Scan for the cell matching the given text and deliver its (x, y) coordinate at center. 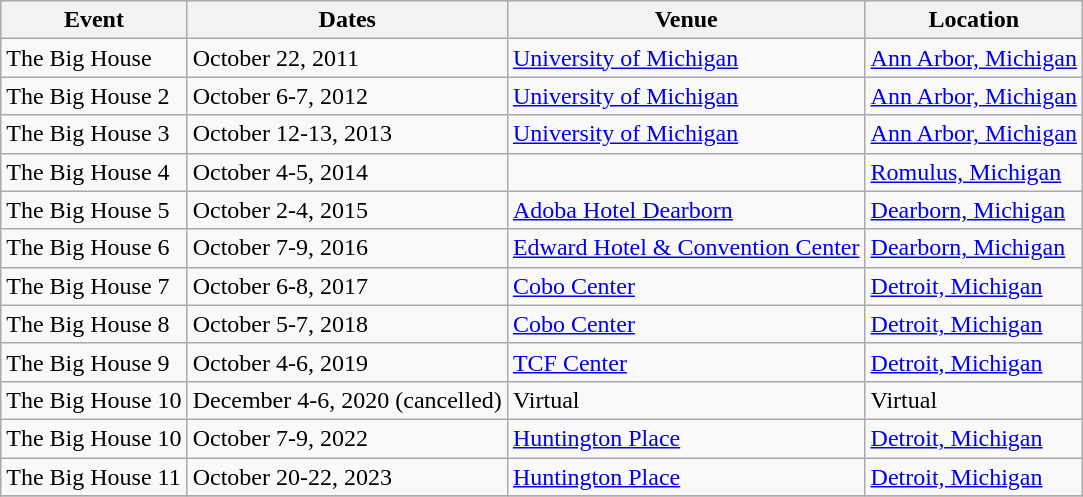
Romulus, Michigan (974, 172)
October 12-13, 2013 (347, 134)
The Big House 2 (94, 96)
Location (974, 20)
December 4-6, 2020 (cancelled) (347, 400)
Venue (686, 20)
October 6-7, 2012 (347, 96)
Edward Hotel & Convention Center (686, 248)
October 7-9, 2016 (347, 248)
The Big House 9 (94, 362)
October 4-6, 2019 (347, 362)
The Big House 11 (94, 477)
The Big House 4 (94, 172)
TCF Center (686, 362)
October 6-8, 2017 (347, 286)
Adoba Hotel Dearborn (686, 210)
The Big House 7 (94, 286)
October 2-4, 2015 (347, 210)
The Big House 6 (94, 248)
October 4-5, 2014 (347, 172)
October 20-22, 2023 (347, 477)
The Big House 3 (94, 134)
October 22, 2011 (347, 58)
The Big House 8 (94, 324)
The Big House (94, 58)
The Big House 5 (94, 210)
October 7-9, 2022 (347, 438)
Dates (347, 20)
Event (94, 20)
October 5-7, 2018 (347, 324)
